Return [X, Y] of the center of cell containing provided text 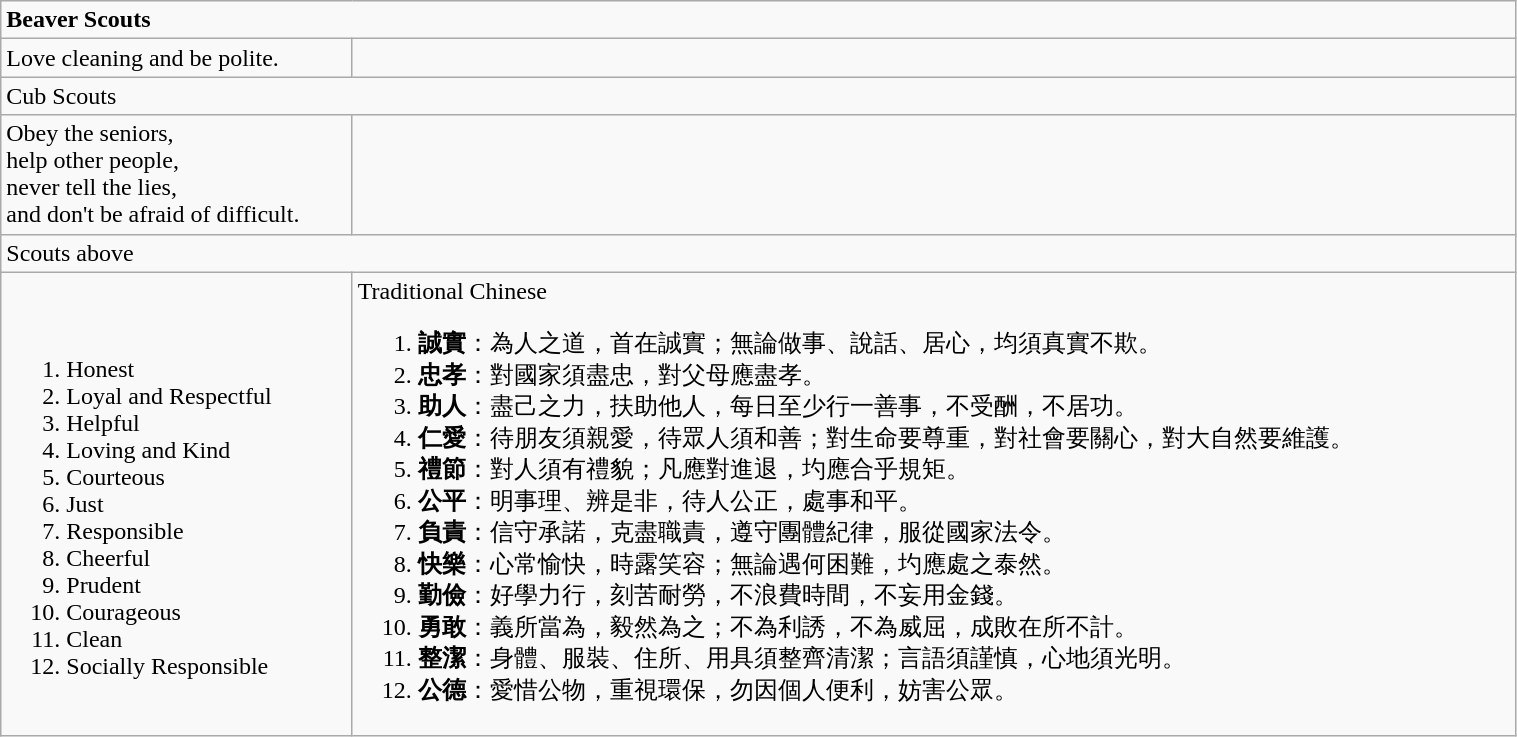
HonestLoyal and RespectfulHelpfulLoving and KindCourteousJustResponsibleCheerfulPrudentCourageousCleanSocially Responsible [177, 504]
Cub Scouts [758, 96]
Obey the seniors,help other people,never tell the lies,and don't be afraid of difficult. [177, 174]
Beaver Scouts [758, 20]
Love cleaning and be polite. [177, 58]
Scouts above [758, 253]
